Capture the cell that displays the provided text and extract its [X, Y] central coordinate. 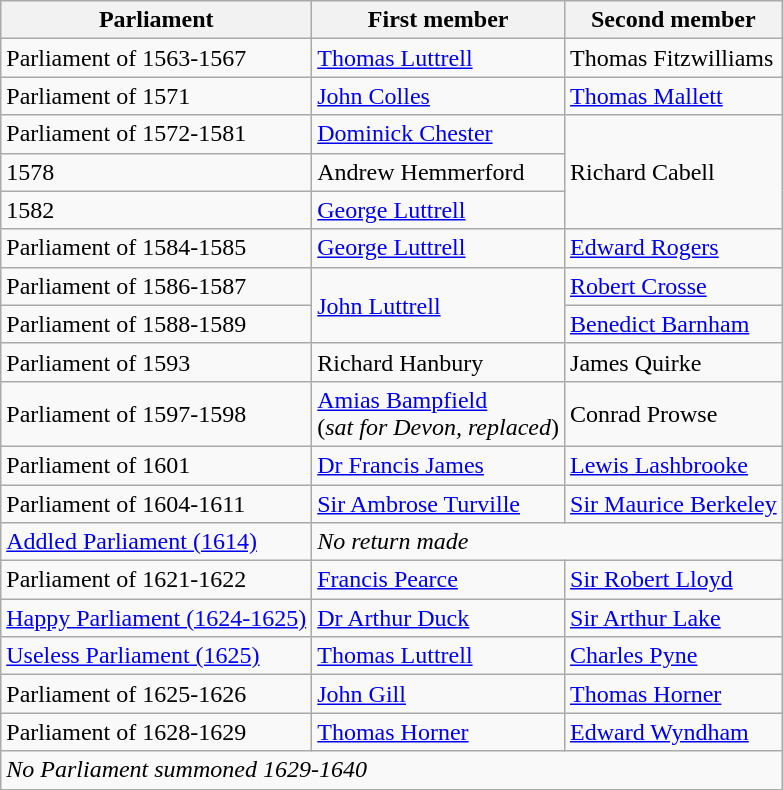
Parliament of 1586-1587 [156, 286]
Thomas Mallett [674, 96]
Sir Maurice Berkeley [674, 503]
Parliament of 1563-1567 [156, 58]
Addled Parliament (1614) [156, 542]
Robert Crosse [674, 286]
Parliament of 1593 [156, 362]
Parliament of 1584-1585 [156, 248]
Parliament of 1621-1622 [156, 580]
Richard Hanbury [438, 362]
Charles Pyne [674, 656]
Parliament of 1597-1598 [156, 414]
Dr Francis James [438, 465]
No Parliament summoned 1629-1640 [392, 770]
No return made [547, 542]
Parliament of 1625-1626 [156, 694]
Parliament of 1604-1611 [156, 503]
Sir Ambrose Turville [438, 503]
Parliament of 1588-1589 [156, 324]
John Gill [438, 694]
John Colles [438, 96]
Sir Arthur Lake [674, 618]
Parliament of 1571 [156, 96]
1578 [156, 172]
Benedict Barnham [674, 324]
Parliament of 1628-1629 [156, 732]
Edward Rogers [674, 248]
Andrew Hemmerford [438, 172]
Dr Arthur Duck [438, 618]
Dominick Chester [438, 134]
Francis Pearce [438, 580]
Edward Wyndham [674, 732]
Lewis Lashbrooke [674, 465]
Parliament [156, 20]
First member [438, 20]
Sir Robert Lloyd [674, 580]
1582 [156, 210]
Thomas Fitzwilliams [674, 58]
Conrad Prowse [674, 414]
Useless Parliament (1625) [156, 656]
Richard Cabell [674, 172]
Parliament of 1572-1581 [156, 134]
Happy Parliament (1624-1625) [156, 618]
Second member [674, 20]
Parliament of 1601 [156, 465]
James Quirke [674, 362]
Amias Bampfield (sat for Devon, replaced) [438, 414]
John Luttrell [438, 305]
